Output the (x, y) coordinate of the center of the cell containing the given text.  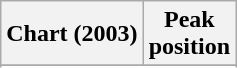
Chart (2003) (72, 34)
Peakposition (189, 34)
